Extract the (x, y) coordinate from the center of the cell holding the provided text.  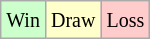
Win (24, 20)
Draw (72, 20)
Loss (126, 20)
